Provide the (x, y) coordinate of the cell's center where the given text is located.  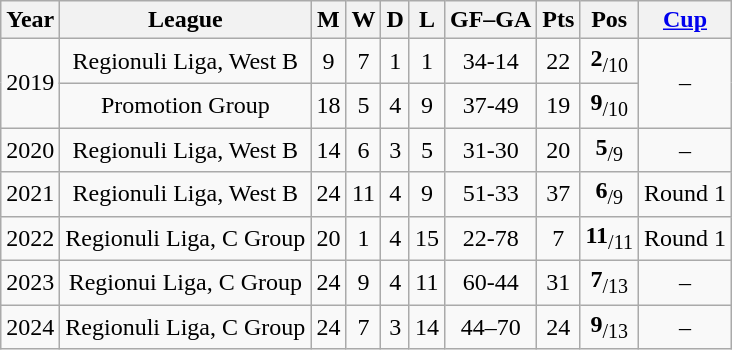
18 (328, 105)
6/9 (610, 194)
M (328, 20)
2021 (30, 194)
37-49 (490, 105)
7/13 (610, 283)
9/13 (610, 327)
W (364, 20)
Year (30, 20)
37 (558, 194)
Regionui Liga, C Group (186, 283)
GF–GA (490, 20)
6 (364, 150)
2020 (30, 150)
2023 (30, 283)
2022 (30, 238)
9/10 (610, 105)
31-30 (490, 150)
2024 (30, 327)
Pos (610, 20)
Promotion Group (186, 105)
22 (558, 61)
11/11 (610, 238)
League (186, 20)
Cup (684, 20)
Pts (558, 20)
51-33 (490, 194)
5/9 (610, 150)
D (395, 20)
22-78 (490, 238)
44–70 (490, 327)
19 (558, 105)
60-44 (490, 283)
L (426, 20)
15 (426, 238)
2019 (30, 84)
31 (558, 283)
34-14 (490, 61)
2/10 (610, 61)
